Search for the cell housing the specified text and yield its [X, Y] center coordinate. 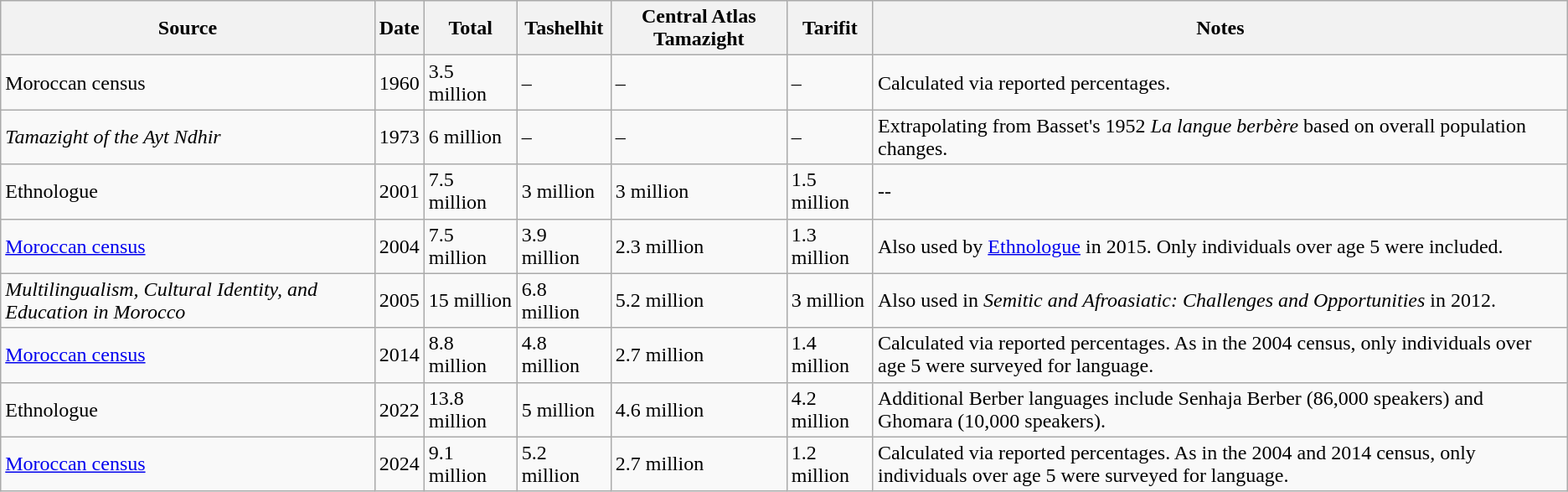
9.1 million [471, 464]
3.9 million [564, 246]
Tashelhit [564, 28]
2001 [399, 191]
-- [1220, 191]
1960 [399, 82]
Total [471, 28]
2024 [399, 464]
2014 [399, 355]
6 million [471, 137]
8.8 million [471, 355]
Multilingualism, Cultural Identity, and Education in Morocco [188, 300]
Central Atlas Tamazight [699, 28]
2022 [399, 409]
Also used in Semitic and Afroasiatic: Challenges and Opportunities in 2012. [1220, 300]
Additional Berber languages include Senhaja Berber (86,000 speakers) and Ghomara (10,000 speakers). [1220, 409]
3.5 million [471, 82]
Calculated via reported percentages. [1220, 82]
Notes [1220, 28]
15 million [471, 300]
1.2 million [829, 464]
6.8 million [564, 300]
2004 [399, 246]
Date [399, 28]
Also used by Ethnologue in 2015. Only individuals over age 5 were included. [1220, 246]
2.3 million [699, 246]
Source [188, 28]
5 million [564, 409]
4.8 million [564, 355]
2005 [399, 300]
1.5 million [829, 191]
Extrapolating from Basset's 1952 La langue berbère based on overall population changes. [1220, 137]
Tamazight of the Ayt Ndhir [188, 137]
Calculated via reported percentages. As in the 2004 and 2014 census, only individuals over age 5 were surveyed for language. [1220, 464]
Calculated via reported percentages. As in the 2004 census, only individuals over age 5 were surveyed for language. [1220, 355]
4.2 million [829, 409]
1.3 million [829, 246]
13.8 million [471, 409]
Tarifit [829, 28]
4.6 million [699, 409]
1973 [399, 137]
1.4 million [829, 355]
